Output the [X, Y] coordinate of the center of the cell containing the given text.  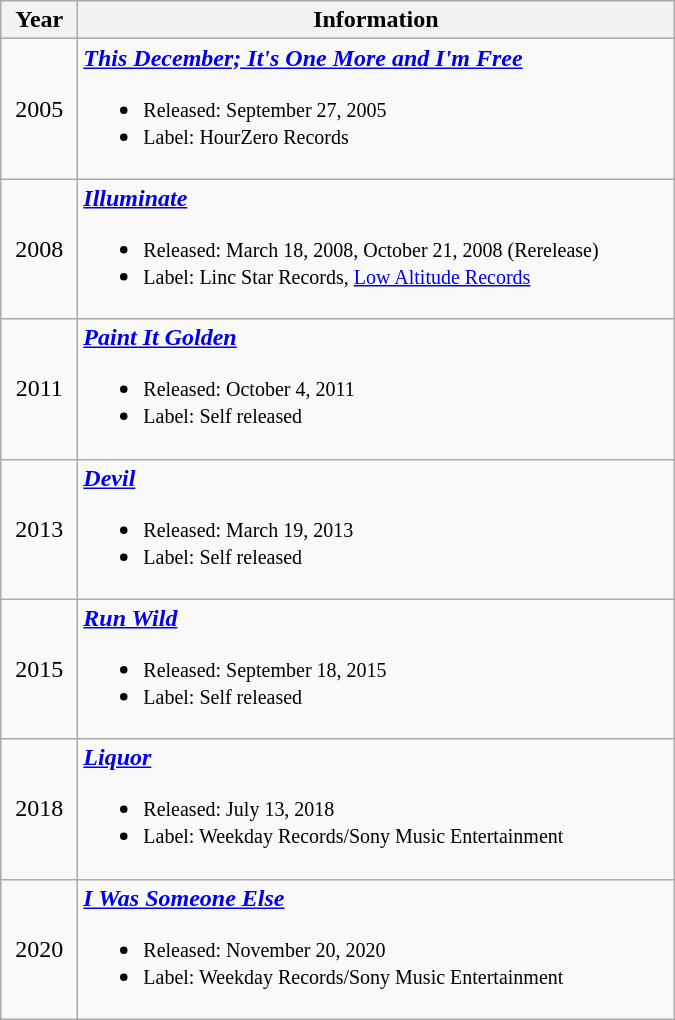
Paint It GoldenReleased: October 4, 2011Label: Self released [376, 389]
2013 [40, 529]
This December; It's One More and I'm FreeReleased: September 27, 2005 Label: HourZero Records [376, 109]
2018 [40, 809]
2015 [40, 669]
Information [376, 20]
I Was Someone ElseReleased: November 20, 2020Label: Weekday Records/Sony Music Entertainment [376, 949]
Run WildReleased: September 18, 2015Label: Self released [376, 669]
IlluminateReleased: March 18, 2008, October 21, 2008 (Rerelease)Label: Linc Star Records, Low Altitude Records [376, 249]
2011 [40, 389]
2020 [40, 949]
2008 [40, 249]
LiquorReleased: July 13, 2018Label: Weekday Records/Sony Music Entertainment [376, 809]
DevilReleased: March 19, 2013Label: Self released [376, 529]
Year [40, 20]
2005 [40, 109]
